Search for the cell housing the specified text and yield its (x, y) center coordinate. 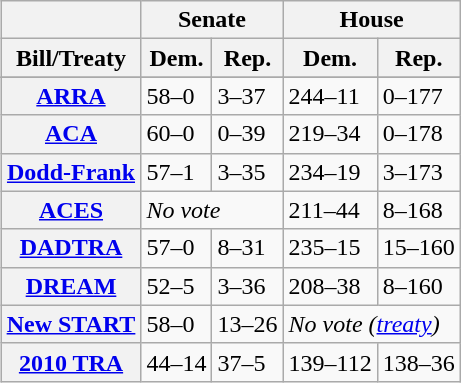
0–177 (418, 96)
DADTRA (71, 248)
44–14 (176, 362)
8–31 (248, 248)
3–173 (418, 172)
37–5 (248, 362)
235–15 (330, 248)
244–11 (330, 96)
New START (71, 324)
139–112 (330, 362)
0–39 (248, 134)
219–34 (330, 134)
DREAM (71, 286)
ACES (71, 210)
57–0 (176, 248)
8–168 (418, 210)
0–178 (418, 134)
208–38 (330, 286)
3–35 (248, 172)
No vote (212, 210)
3–37 (248, 96)
13–26 (248, 324)
No vote (treaty) (372, 324)
52–5 (176, 286)
3–36 (248, 286)
57–1 (176, 172)
Senate (212, 20)
60–0 (176, 134)
211–44 (330, 210)
8–160 (418, 286)
Dodd-Frank (71, 172)
234–19 (330, 172)
138–36 (418, 362)
Bill/Treaty (71, 58)
2010 TRA (71, 362)
15–160 (418, 248)
ARRA (71, 96)
House (372, 20)
ACA (71, 134)
